Output the (X, Y) coordinate of the center of the cell containing the given text.  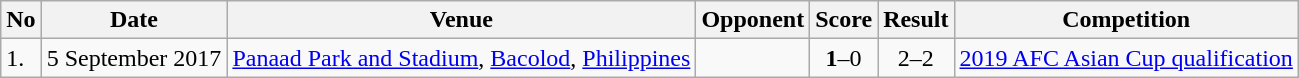
2019 AFC Asian Cup qualification (1126, 58)
Score (844, 20)
Opponent (753, 20)
No (21, 20)
2–2 (916, 58)
5 September 2017 (134, 58)
1. (21, 58)
Panaad Park and Stadium, Bacolod, Philippines (462, 58)
Venue (462, 20)
1–0 (844, 58)
Competition (1126, 20)
Date (134, 20)
Result (916, 20)
